Scan for the cell matching the given text and deliver its (x, y) coordinate at center. 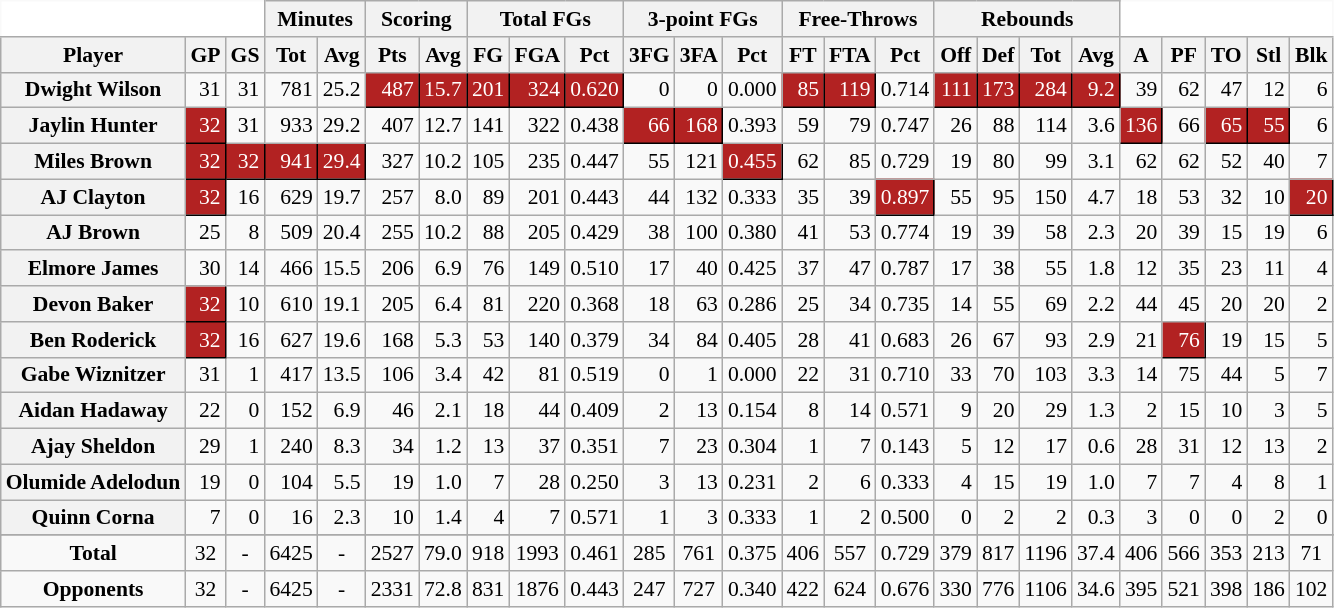
89 (488, 197)
1.2 (443, 447)
2527 (392, 554)
0.447 (594, 162)
106 (392, 375)
5.5 (342, 482)
776 (998, 589)
75 (1184, 375)
0.375 (752, 554)
FT (804, 55)
3.6 (1096, 126)
1.8 (1096, 269)
629 (290, 197)
AJ Brown (94, 233)
19.6 (342, 340)
422 (804, 589)
0.304 (752, 447)
Ajay Sheldon (94, 447)
Scoring (416, 19)
5.3 (443, 340)
322 (537, 126)
Def (998, 55)
Off (956, 55)
0.714 (906, 90)
PF (1184, 55)
0.455 (752, 162)
149 (537, 269)
A (1142, 55)
9 (956, 411)
610 (290, 304)
0.409 (594, 411)
99 (1045, 162)
FG (488, 55)
72.8 (443, 589)
0.710 (906, 375)
65 (1226, 126)
Total FGs (546, 19)
9.2 (1096, 90)
1993 (537, 554)
1.3 (1096, 411)
6.4 (443, 304)
104 (290, 482)
34.6 (1096, 589)
220 (537, 304)
105 (488, 162)
45 (1184, 304)
Player (94, 55)
0.438 (594, 126)
FTA (850, 55)
141 (488, 126)
173 (998, 90)
119 (850, 90)
111 (956, 90)
150 (1045, 197)
831 (488, 589)
69 (1045, 304)
817 (998, 554)
0.510 (594, 269)
0.286 (752, 304)
TO (1226, 55)
42 (488, 375)
13.5 (342, 375)
213 (1268, 554)
395 (1142, 589)
3FG (650, 55)
3.1 (1096, 162)
20.4 (342, 233)
1.4 (443, 518)
0.429 (594, 233)
58 (1045, 233)
466 (290, 269)
63 (699, 304)
21 (1142, 340)
Stl (1268, 55)
Ben Roderick (94, 340)
33 (956, 375)
25.2 (342, 90)
114 (1045, 126)
Dwight Wilson (94, 90)
3.3 (1096, 375)
Miles Brown (94, 162)
330 (956, 589)
781 (290, 90)
102 (1312, 589)
71 (1312, 554)
3-point FGs (703, 19)
8.3 (342, 447)
285 (650, 554)
11 (1268, 269)
186 (1268, 589)
0.897 (906, 197)
0.380 (752, 233)
0.154 (752, 411)
Free-Throws (858, 19)
2331 (392, 589)
255 (392, 233)
79.0 (443, 554)
0.143 (906, 447)
Rebounds (1026, 19)
132 (699, 197)
257 (392, 197)
918 (488, 554)
324 (537, 90)
3FA (699, 55)
566 (1184, 554)
AJ Clayton (94, 197)
29.4 (342, 162)
15.7 (443, 90)
284 (1045, 90)
0.683 (906, 340)
0.620 (594, 90)
0.461 (594, 554)
0.774 (906, 233)
0.405 (752, 340)
37.4 (1096, 554)
59 (804, 126)
8.0 (443, 197)
3.4 (443, 375)
Total (94, 554)
95 (998, 197)
FGA (537, 55)
0.425 (752, 269)
353 (1226, 554)
Elmore James (94, 269)
Minutes (314, 19)
Pts (392, 55)
0.747 (906, 126)
93 (1045, 340)
52 (1226, 162)
19.7 (342, 197)
727 (699, 589)
0.3 (1096, 518)
0.379 (594, 340)
103 (1045, 375)
1876 (537, 589)
152 (290, 411)
0.368 (594, 304)
4.7 (1096, 197)
19.1 (342, 304)
15.5 (342, 269)
0.735 (906, 304)
0.231 (752, 482)
79 (850, 126)
509 (290, 233)
0.340 (752, 589)
487 (392, 90)
121 (699, 162)
0.500 (906, 518)
Jaylin Hunter (94, 126)
2.1 (443, 411)
GS (246, 55)
0.676 (906, 589)
0.519 (594, 375)
Aidan Hadaway (94, 411)
46 (392, 411)
398 (1226, 589)
30 (205, 269)
240 (290, 447)
Quinn Corna (94, 518)
1106 (1045, 589)
417 (290, 375)
12.7 (443, 126)
0.393 (752, 126)
136 (1142, 126)
933 (290, 126)
761 (699, 554)
941 (290, 162)
627 (290, 340)
235 (537, 162)
80 (998, 162)
379 (956, 554)
206 (392, 269)
247 (650, 589)
Devon Baker (94, 304)
100 (699, 233)
624 (850, 589)
0.351 (594, 447)
2.9 (1096, 340)
84 (699, 340)
29.2 (342, 126)
140 (537, 340)
0.6 (1096, 447)
327 (392, 162)
521 (1184, 589)
557 (850, 554)
Opponents (94, 589)
0.787 (906, 269)
2.2 (1096, 304)
Gabe Wiznitzer (94, 375)
1196 (1045, 554)
0.250 (594, 482)
70 (998, 375)
Blk (1312, 55)
67 (998, 340)
Olumide Adelodun (94, 482)
GP (205, 55)
407 (392, 126)
